Extract the (x, y) coordinate from the center of the cell holding the provided text.  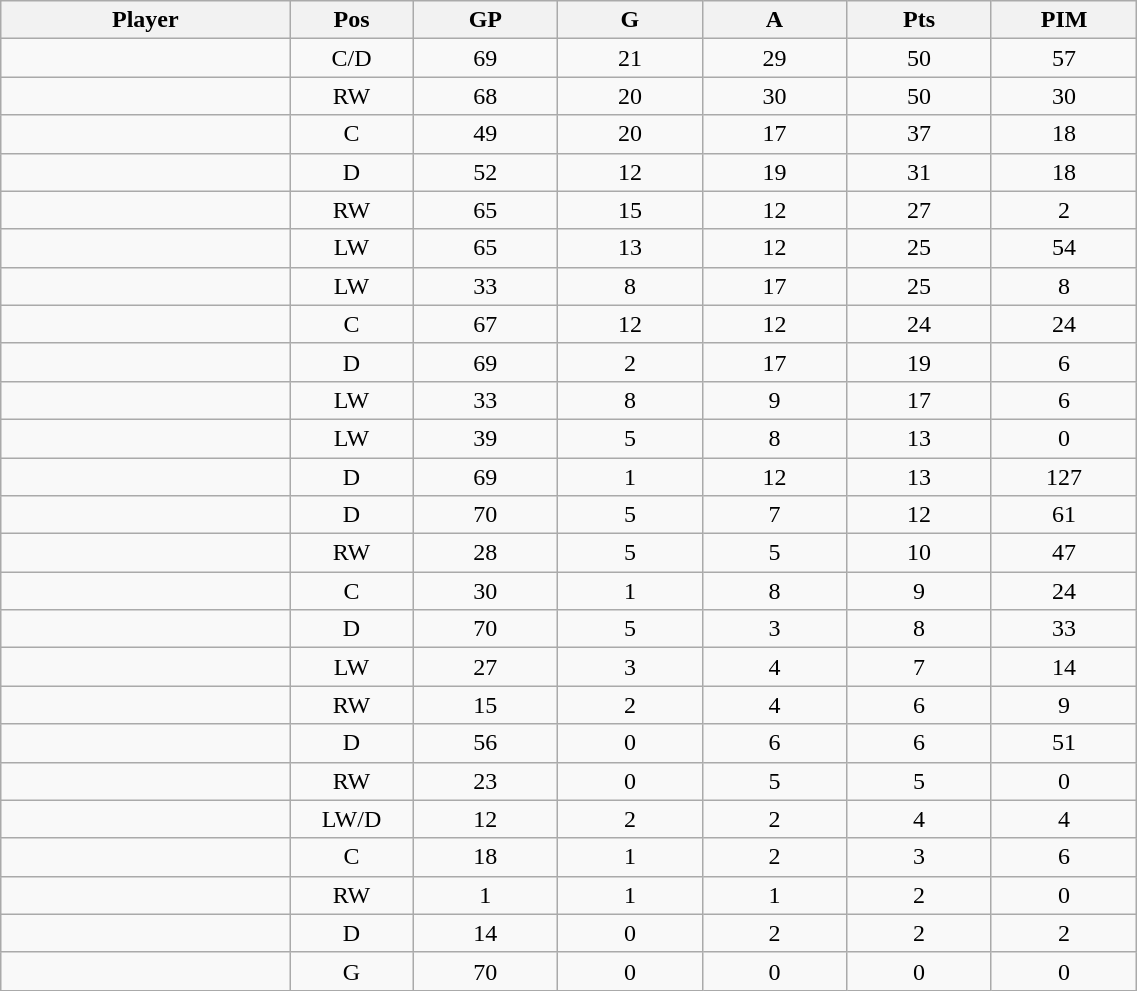
Pos (352, 20)
23 (486, 781)
68 (486, 96)
37 (920, 134)
PIM (1064, 20)
56 (486, 743)
51 (1064, 743)
57 (1064, 58)
GP (486, 20)
52 (486, 172)
47 (1064, 553)
21 (630, 58)
29 (774, 58)
127 (1064, 477)
31 (920, 172)
A (774, 20)
LW/D (352, 819)
Pts (920, 20)
61 (1064, 515)
10 (920, 553)
Player (146, 20)
54 (1064, 248)
67 (486, 324)
C/D (352, 58)
39 (486, 438)
49 (486, 134)
28 (486, 553)
